Find where the given text appears and provide that cell's center as (x, y) coordinate. 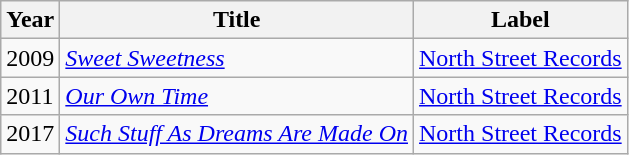
Sweet Sweetness (237, 58)
Title (237, 20)
2011 (30, 96)
Year (30, 20)
Such Stuff As Dreams Are Made On (237, 134)
2017 (30, 134)
2009 (30, 58)
Our Own Time (237, 96)
Label (521, 20)
